Extract the [x, y] coordinate from the center of the cell holding the provided text.  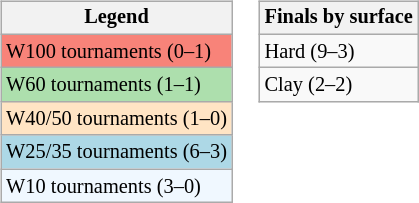
Hard (9–3) [339, 51]
W40/50 tournaments (1–0) [116, 119]
W60 tournaments (1–1) [116, 85]
Finals by surface [339, 18]
Legend [116, 18]
W100 tournaments (0–1) [116, 51]
Clay (2–2) [339, 85]
W25/35 tournaments (6–3) [116, 152]
W10 tournaments (3–0) [116, 186]
